Find where the given text appears and provide that cell's center as (X, Y) coordinate. 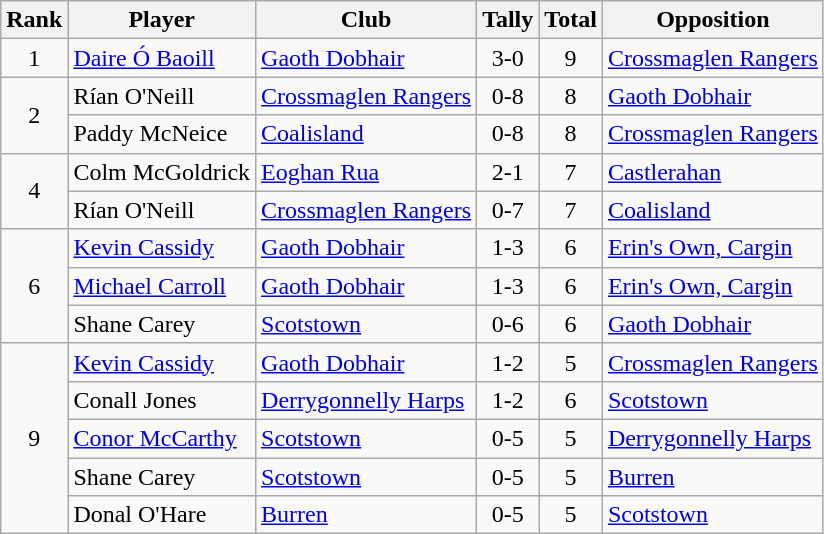
0-7 (508, 210)
Castlerahan (712, 172)
Paddy McNeice (162, 134)
Conall Jones (162, 400)
Daire Ó Baoill (162, 58)
Eoghan Rua (366, 172)
Club (366, 20)
Player (162, 20)
Total (571, 20)
Michael Carroll (162, 286)
2-1 (508, 172)
Conor McCarthy (162, 438)
0-6 (508, 324)
Tally (508, 20)
Rank (34, 20)
3-0 (508, 58)
4 (34, 191)
Colm McGoldrick (162, 172)
1 (34, 58)
Donal O'Hare (162, 515)
Opposition (712, 20)
2 (34, 115)
